Return [X, Y] of the center of cell containing provided text 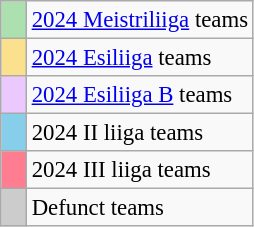
2024 II liiga teams [140, 133]
2024 Meistriliiga teams [140, 20]
2024 Esiliiga B teams [140, 95]
Defunct teams [140, 208]
2024 Esiliiga teams [140, 58]
2024 III liiga teams [140, 170]
